Locate the cell with the specified text and output its [X, Y] center coordinate. 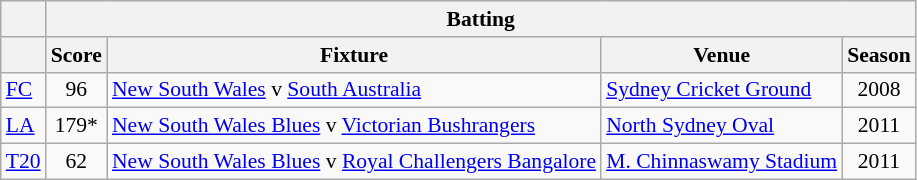
2008 [879, 90]
LA [24, 126]
Batting [481, 19]
Score [76, 55]
North Sydney Oval [722, 126]
Fixture [354, 55]
T20 [24, 162]
FC [24, 90]
M. Chinnaswamy Stadium [722, 162]
New South Wales Blues v Royal Challengers Bangalore [354, 162]
New South Wales Blues v Victorian Bushrangers [354, 126]
Sydney Cricket Ground [722, 90]
96 [76, 90]
179* [76, 126]
Season [879, 55]
Venue [722, 55]
62 [76, 162]
New South Wales v South Australia [354, 90]
